Pinpoint the cell where the given text exists, returning its [X, Y] midpoint coordinate. 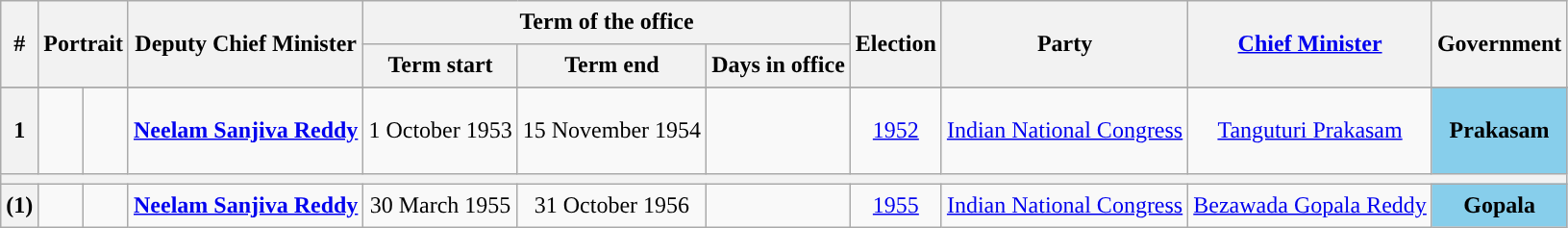
Tanguturi Prakasam [1310, 130]
1 October 1953 [440, 130]
31 October 1956 [611, 206]
Gopala [1499, 206]
Chief Minister [1310, 44]
Bezawada Gopala Reddy [1310, 206]
15 November 1954 [611, 130]
Election [896, 44]
30 March 1955 [440, 206]
Prakasam [1499, 130]
1 [19, 130]
Term end [611, 65]
Term start [440, 65]
1955 [896, 206]
(1) [19, 206]
Party [1064, 44]
Portrait [84, 44]
Government [1499, 44]
Deputy Chief Minister [245, 44]
1952 [896, 130]
Days in office [779, 65]
# [19, 44]
Term of the office [607, 23]
